Return [x, y] of the center of cell containing provided text 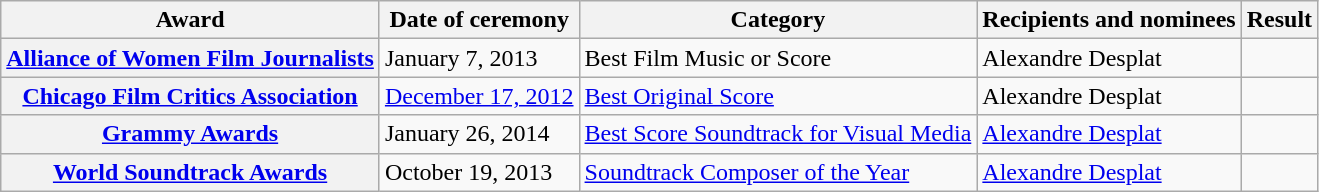
Result [1279, 20]
October 19, 2013 [479, 172]
Soundtrack Composer of the Year [778, 172]
Date of ceremony [479, 20]
Best Original Score [778, 96]
Alliance of Women Film Journalists [190, 58]
Best Film Music or Score [778, 58]
Award [190, 20]
Chicago Film Critics Association [190, 96]
Best Score Soundtrack for Visual Media [778, 134]
January 26, 2014 [479, 134]
World Soundtrack Awards [190, 172]
Recipients and nominees [1109, 20]
Category [778, 20]
Grammy Awards [190, 134]
December 17, 2012 [479, 96]
January 7, 2013 [479, 58]
